Scan for the cell matching the given text and deliver its [X, Y] coordinate at center. 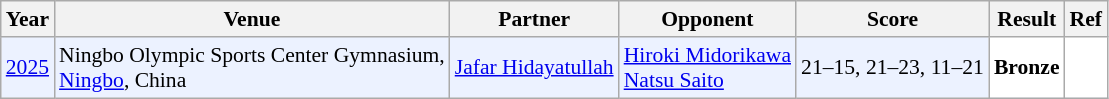
Venue [252, 19]
21–15, 21–23, 11–21 [892, 68]
Bronze [1027, 68]
Hiroki Midorikawa Natsu Saito [708, 68]
Result [1027, 19]
Opponent [708, 19]
Ref [1086, 19]
Jafar Hidayatullah [534, 68]
Ningbo Olympic Sports Center Gymnasium, Ningbo, China [252, 68]
2025 [28, 68]
Year [28, 19]
Partner [534, 19]
Score [892, 19]
